Return the [X, Y] coordinate for the center point of the cell that contains the specified text.  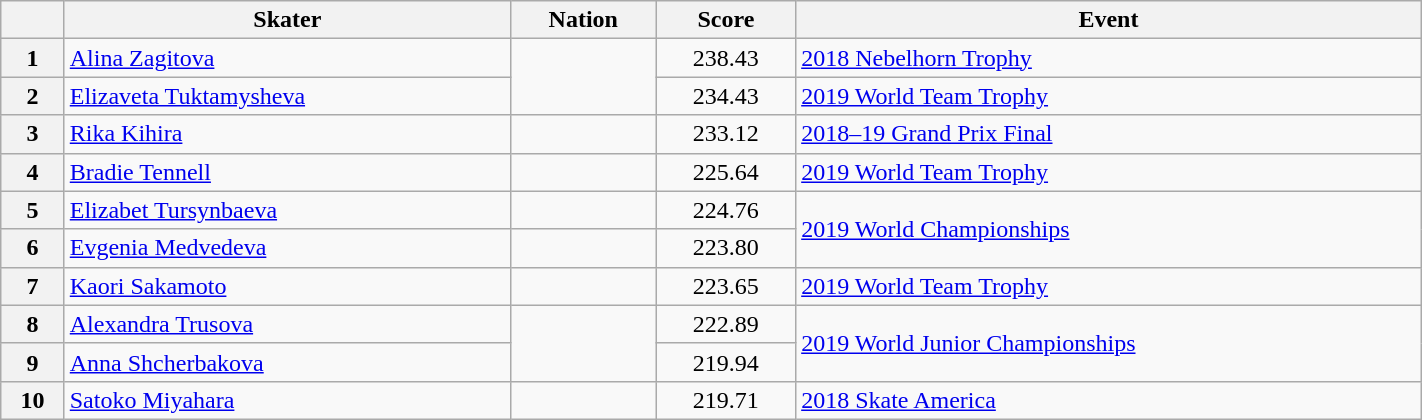
Alina Zagitova [287, 58]
6 [32, 248]
2019 World Championships [1109, 229]
3 [32, 134]
Alexandra Trusova [287, 324]
Elizabet Tursynbaeva [287, 210]
2018–19 Grand Prix Final [1109, 134]
9 [32, 362]
7 [32, 286]
Nation [583, 20]
225.64 [726, 172]
5 [32, 210]
Evgenia Medvedeva [287, 248]
2 [32, 96]
Score [726, 20]
Rika Kihira [287, 134]
2018 Nebelhorn Trophy [1109, 58]
234.43 [726, 96]
8 [32, 324]
2018 Skate America [1109, 400]
2019 World Junior Championships [1109, 343]
223.80 [726, 248]
Bradie Tennell [287, 172]
1 [32, 58]
219.94 [726, 362]
Skater [287, 20]
Satoko Miyahara [287, 400]
4 [32, 172]
222.89 [726, 324]
224.76 [726, 210]
233.12 [726, 134]
Kaori Sakamoto [287, 286]
Anna Shcherbakova [287, 362]
223.65 [726, 286]
Event [1109, 20]
238.43 [726, 58]
Elizaveta Tuktamysheva [287, 96]
10 [32, 400]
219.71 [726, 400]
